Search for the cell housing the specified text and yield its (X, Y) center coordinate. 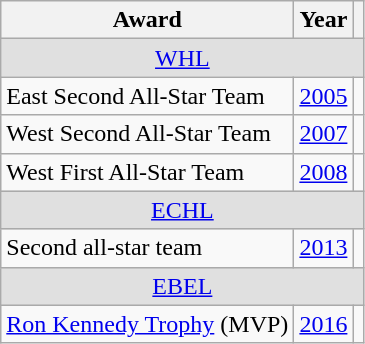
2005 (324, 96)
West Second All-Star Team (148, 134)
West First All-Star Team (148, 172)
2008 (324, 172)
Ron Kennedy Trophy (MVP) (148, 324)
2007 (324, 134)
ECHL (182, 210)
EBEL (182, 286)
2016 (324, 324)
Year (324, 20)
WHL (182, 58)
East Second All-Star Team (148, 96)
Second all-star team (148, 248)
Award (148, 20)
2013 (324, 248)
